Return [X, Y] of the center of cell containing provided text 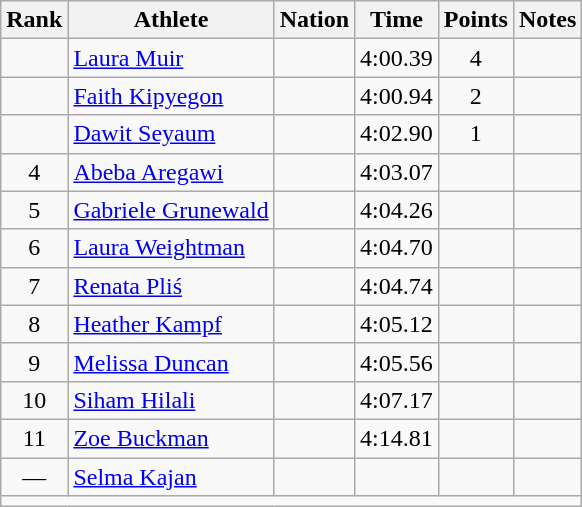
4:00.94 [397, 96]
4:05.56 [397, 362]
Laura Muir [171, 58]
Heather Kampf [171, 324]
Athlete [171, 20]
11 [34, 438]
4:04.74 [397, 286]
Notes [547, 20]
9 [34, 362]
— [34, 477]
2 [476, 96]
Dawit Seyaum [171, 134]
Siham Hilali [171, 400]
Nation [314, 20]
4:14.81 [397, 438]
4:05.12 [397, 324]
Time [397, 20]
Renata Pliś [171, 286]
7 [34, 286]
Rank [34, 20]
4:00.39 [397, 58]
8 [34, 324]
4:02.90 [397, 134]
Selma Kajan [171, 477]
Zoe Buckman [171, 438]
Points [476, 20]
4:07.17 [397, 400]
10 [34, 400]
Melissa Duncan [171, 362]
4:04.26 [397, 210]
6 [34, 248]
Gabriele Grunewald [171, 210]
1 [476, 134]
5 [34, 210]
Abeba Aregawi [171, 172]
Laura Weightman [171, 248]
Faith Kipyegon [171, 96]
4:04.70 [397, 248]
4:03.07 [397, 172]
